Find where the given text appears and provide that cell's center as (X, Y) coordinate. 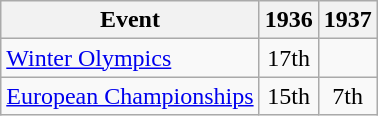
15th (288, 96)
7th (348, 96)
European Championships (130, 96)
1937 (348, 20)
17th (288, 58)
Winter Olympics (130, 58)
1936 (288, 20)
Event (130, 20)
